Identify which cell holds the provided text, then report its (X, Y) central coordinate. 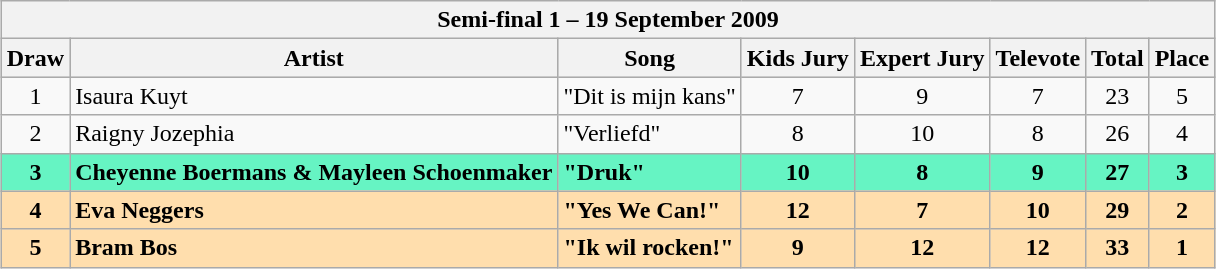
Televote (1038, 58)
Eva Neggers (314, 210)
Expert Jury (922, 58)
29 (1118, 210)
27 (1118, 172)
26 (1118, 134)
Bram Bos (314, 248)
Song (650, 58)
Isaura Kuyt (314, 96)
23 (1118, 96)
Draw (35, 58)
33 (1118, 248)
"Ik wil rocken!" (650, 248)
"Verliefd" (650, 134)
"Yes We Can!" (650, 210)
Place (1182, 58)
"Dit is mijn kans" (650, 96)
"Druk" (650, 172)
Semi-final 1 – 19 September 2009 (608, 20)
Cheyenne Boermans & Mayleen Schoenmaker (314, 172)
Artist (314, 58)
Kids Jury (798, 58)
Total (1118, 58)
Raigny Jozephia (314, 134)
